Determine the [X, Y] coordinate at the center of the cell enclosing the given text.  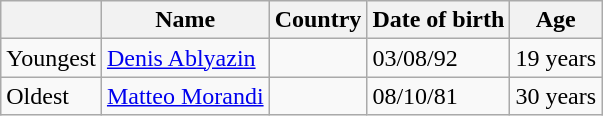
Denis Ablyazin [185, 58]
Name [185, 20]
Matteo Morandi [185, 96]
08/10/81 [438, 96]
Youngest [52, 58]
Oldest [52, 96]
19 years [556, 58]
Date of birth [438, 20]
03/08/92 [438, 58]
Age [556, 20]
Country [318, 20]
30 years [556, 96]
